Extract the (X, Y) coordinate from the center of the cell holding the provided text.  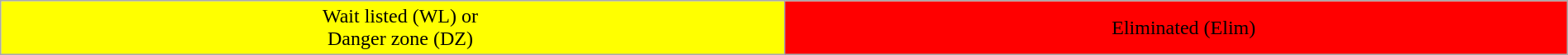
Wait listed (WL) orDanger zone (DZ) (392, 28)
Eliminated (Elim) (1176, 28)
